For the text-containing cell, return its midpoint in [X, Y] coordinate format. 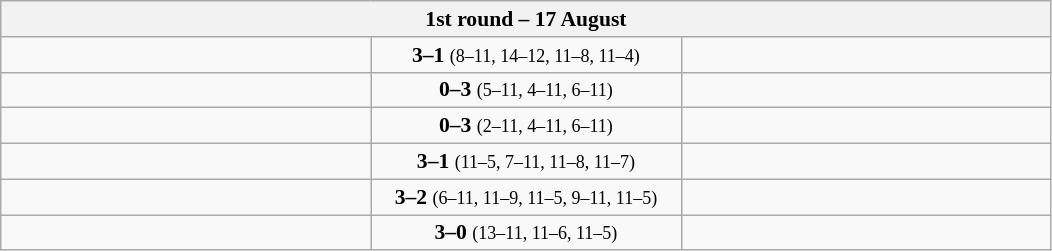
3–1 (11–5, 7–11, 11–8, 11–7) [526, 162]
3–1 (8–11, 14–12, 11–8, 11–4) [526, 55]
3–0 (13–11, 11–6, 11–5) [526, 233]
1st round – 17 August [526, 19]
0–3 (2–11, 4–11, 6–11) [526, 126]
0–3 (5–11, 4–11, 6–11) [526, 90]
3–2 (6–11, 11–9, 11–5, 9–11, 11–5) [526, 197]
